Return the [X, Y] coordinate for the center point of the cell that contains the specified text.  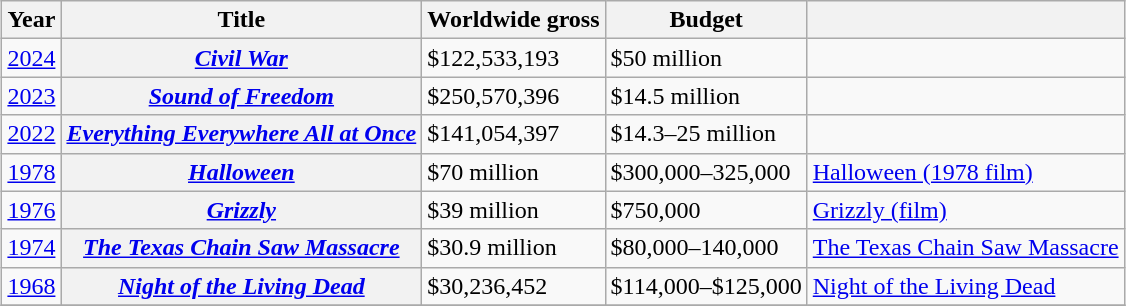
Civil War [242, 58]
Halloween [242, 172]
1968 [32, 286]
Halloween (1978 film) [966, 172]
2023 [32, 96]
2022 [32, 134]
1974 [32, 248]
Worldwide gross [514, 20]
$750,000 [706, 210]
2024 [32, 58]
$122,533,193 [514, 58]
$14.3–25 million [706, 134]
Everything Everywhere All at Once [242, 134]
$30.9 million [514, 248]
Budget [706, 20]
$250,570,396 [514, 96]
$14.5 million [706, 96]
Grizzly [242, 210]
$80,000–140,000 [706, 248]
1978 [32, 172]
Title [242, 20]
$39 million [514, 210]
Year [32, 20]
$141,054,397 [514, 134]
$70 million [514, 172]
Grizzly (film) [966, 210]
1976 [32, 210]
$300,000–325,000 [706, 172]
$50 million [706, 58]
$114,000–$125,000 [706, 286]
$30,236,452 [514, 286]
Sound of Freedom [242, 96]
